From the cell containing the given text, extract its center point as (x, y) coordinate. 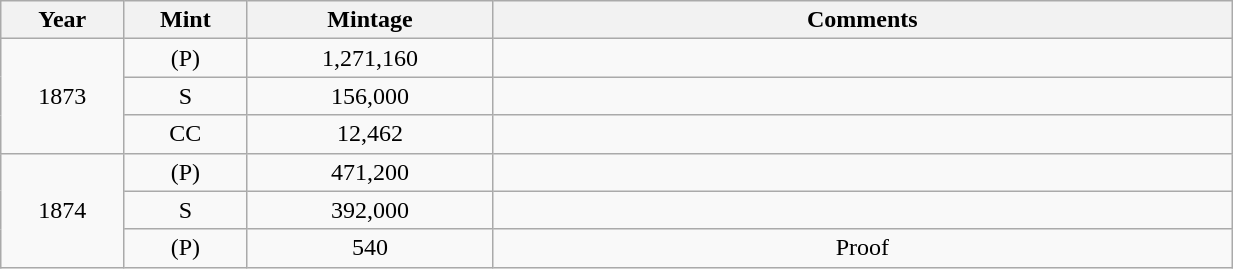
Comments (862, 20)
Mint (186, 20)
12,462 (370, 134)
392,000 (370, 210)
Mintage (370, 20)
1874 (62, 210)
540 (370, 248)
Proof (862, 248)
CC (186, 134)
1873 (62, 96)
471,200 (370, 172)
1,271,160 (370, 58)
Year (62, 20)
156,000 (370, 96)
